Search for the cell housing the specified text and yield its (x, y) center coordinate. 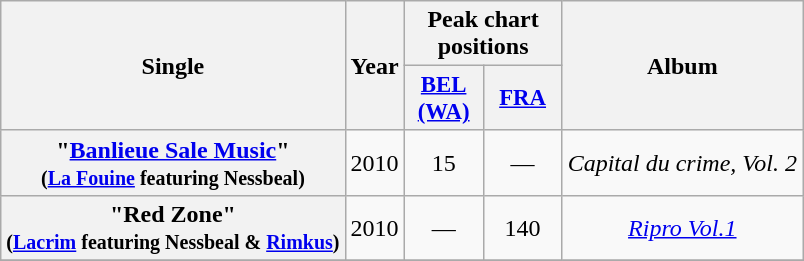
Album (682, 66)
Single (173, 66)
Peak chart positions (483, 34)
15 (444, 162)
FRA (522, 98)
Year (374, 66)
140 (522, 228)
"Red Zone"(Lacrim featuring Nessbeal & Rimkus) (173, 228)
BEL (WA) (444, 98)
Capital du crime, Vol. 2 (682, 162)
Ripro Vol.1 (682, 228)
"Banlieue Sale Music"(La Fouine featuring Nessbeal) (173, 162)
